Search for the cell housing the specified text and yield its [x, y] center coordinate. 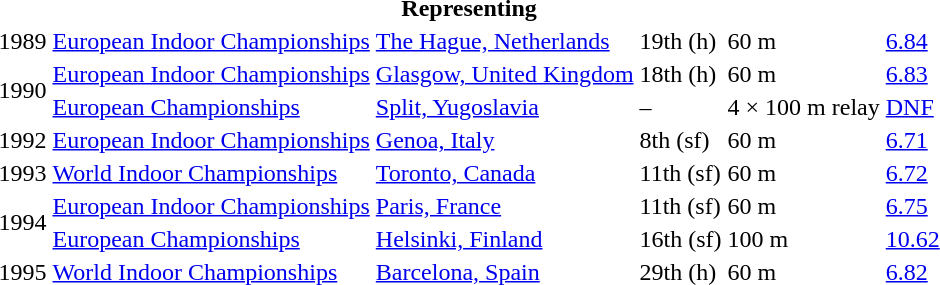
18th (h) [680, 74]
Paris, France [504, 206]
8th (sf) [680, 140]
World Indoor Championships [211, 173]
19th (h) [680, 41]
– [680, 107]
Helsinki, Finland [504, 239]
100 m [804, 239]
Glasgow, United Kingdom [504, 74]
16th (sf) [680, 239]
4 × 100 m relay [804, 107]
Toronto, Canada [504, 173]
Split, Yugoslavia [504, 107]
Genoa, Italy [504, 140]
The Hague, Netherlands [504, 41]
